Identify which cell holds the provided text, then report its (x, y) central coordinate. 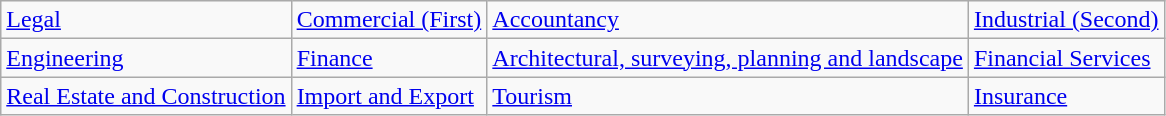
Legal (146, 20)
Financial Services (1066, 58)
Insurance (1066, 96)
Commercial (First) (389, 20)
Engineering (146, 58)
Import and Export (389, 96)
Architectural, surveying, planning and landscape (728, 58)
Accountancy (728, 20)
Finance (389, 58)
Industrial (Second) (1066, 20)
Tourism (728, 96)
Real Estate and Construction (146, 96)
